Extract the (X, Y) coordinate from the center of the cell holding the provided text.  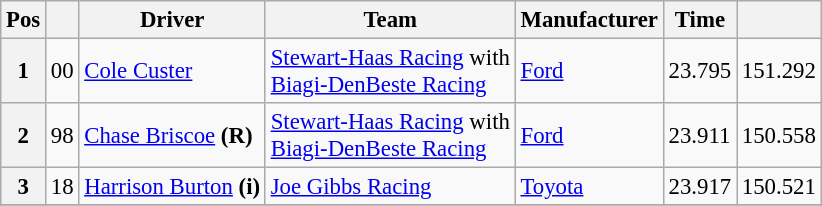
Harrison Burton (i) (172, 187)
Time (700, 20)
3 (24, 187)
2 (24, 136)
Team (390, 20)
23.795 (700, 72)
98 (62, 136)
23.911 (700, 136)
00 (62, 72)
18 (62, 187)
150.558 (780, 136)
Cole Custer (172, 72)
Pos (24, 20)
150.521 (780, 187)
Chase Briscoe (R) (172, 136)
Driver (172, 20)
23.917 (700, 187)
Manufacturer (589, 20)
Toyota (589, 187)
1 (24, 72)
Joe Gibbs Racing (390, 187)
151.292 (780, 72)
